Return (X, Y) of the center of cell containing provided text 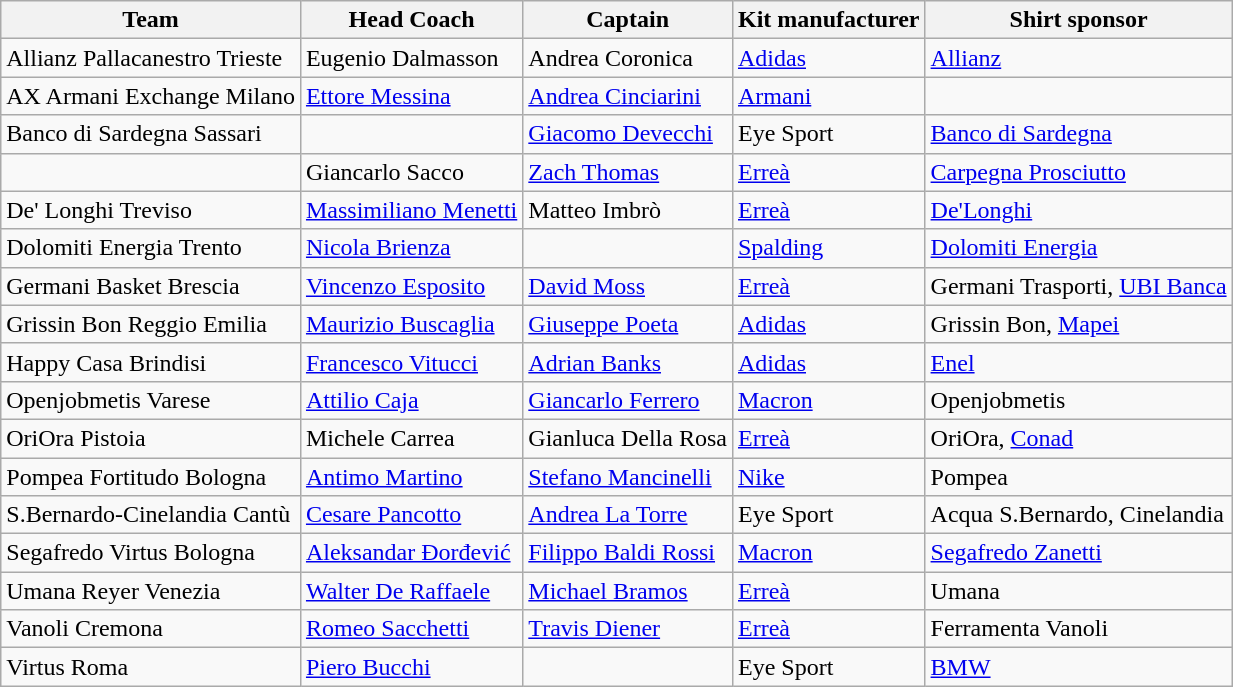
Carpegna Prosciutto (1078, 172)
Ettore Messina (411, 96)
Grissin Bon, Mapei (1078, 324)
Banco di Sardegna (1078, 134)
Giancarlo Sacco (411, 172)
Banco di Sardegna Sassari (151, 134)
Attilio Caja (411, 400)
Andrea Cinciarini (628, 96)
Germani Basket Brescia (151, 286)
Team (151, 20)
Armani (828, 96)
Grissin Bon Reggio Emilia (151, 324)
S.Bernardo-Cinelandia Cantù (151, 515)
Acqua S.Bernardo, Cinelandia (1078, 515)
Aleksandar Đorđević (411, 553)
Romeo Sacchetti (411, 629)
Giancarlo Ferrero (628, 400)
OriOra, Conad (1078, 438)
Pompea (1078, 477)
Allianz Pallacanestro Trieste (151, 58)
Spalding (828, 248)
Dolomiti Energia (1078, 248)
De'Longhi (1078, 210)
Dolomiti Energia Trento (151, 248)
Openjobmetis Varese (151, 400)
Giacomo Devecchi (628, 134)
Head Coach (411, 20)
Cesare Pancotto (411, 515)
AX Armani Exchange Milano (151, 96)
Giuseppe Poeta (628, 324)
Captain (628, 20)
Andrea Coronica (628, 58)
Segafredo Zanetti (1078, 553)
Massimiliano Menetti (411, 210)
Piero Bucchi (411, 667)
Filippo Baldi Rossi (628, 553)
Openjobmetis (1078, 400)
Enel (1078, 362)
Happy Casa Brindisi (151, 362)
Kit manufacturer (828, 20)
Zach Thomas (628, 172)
Eugenio Dalmasson (411, 58)
Umana Reyer Venezia (151, 591)
Walter De Raffaele (411, 591)
Germani Trasporti, UBI Banca (1078, 286)
BMW (1078, 667)
Andrea La Torre (628, 515)
Pompea Fortitudo Bologna (151, 477)
OriOra Pistoia (151, 438)
Ferramenta Vanoli (1078, 629)
Michael Bramos (628, 591)
Vanoli Cremona (151, 629)
Virtus Roma (151, 667)
Nicola Brienza (411, 248)
Segafredo Virtus Bologna (151, 553)
Allianz (1078, 58)
Stefano Mancinelli (628, 477)
Matteo Imbrò (628, 210)
Umana (1078, 591)
Adrian Banks (628, 362)
Vincenzo Esposito (411, 286)
Michele Carrea (411, 438)
Gianluca Della Rosa (628, 438)
Antimo Martino (411, 477)
Travis Diener (628, 629)
David Moss (628, 286)
Francesco Vitucci (411, 362)
Maurizio Buscaglia (411, 324)
Shirt sponsor (1078, 20)
De' Longhi Treviso (151, 210)
Nike (828, 477)
